Search for the cell housing the specified text and yield its (x, y) center coordinate. 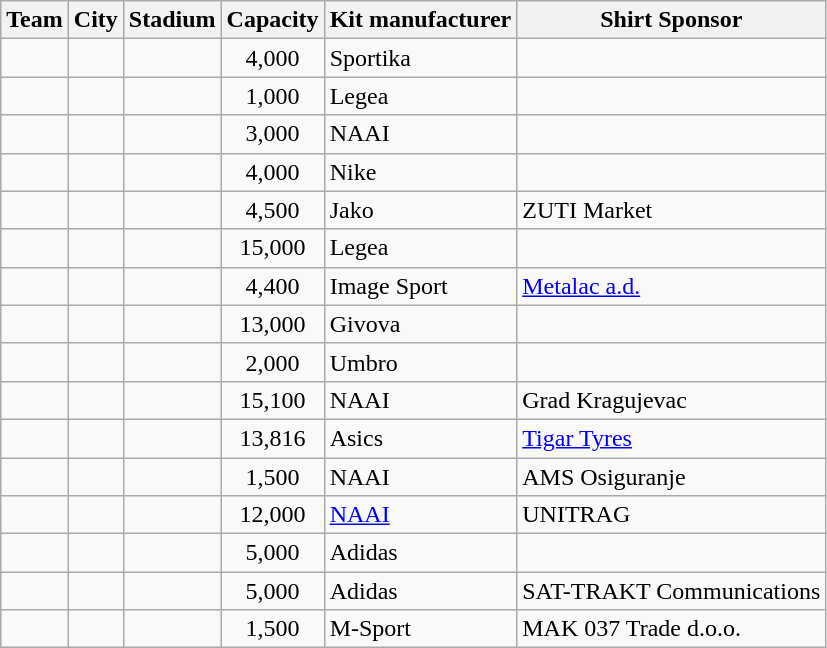
Grad Kragujevac (672, 400)
Asics (420, 438)
Tigar Tyres (672, 438)
UNITRAG (672, 515)
4,400 (272, 286)
4,500 (272, 210)
Nike (420, 172)
1,000 (272, 96)
2,000 (272, 362)
Umbro (420, 362)
Kit manufacturer (420, 20)
Image Sport (420, 286)
M-Sport (420, 629)
Jako (420, 210)
ZUTI Market (672, 210)
Capacity (272, 20)
Team (35, 20)
Givova (420, 324)
13,000 (272, 324)
Sportika (420, 58)
Metalac a.d. (672, 286)
AMS Osiguranje (672, 477)
3,000 (272, 134)
Stadium (172, 20)
SAT-TRAKT Communications (672, 591)
City (96, 20)
15,000 (272, 248)
13,816 (272, 438)
12,000 (272, 515)
MAK 037 Trade d.o.o. (672, 629)
Shirt Sponsor (672, 20)
15,100 (272, 400)
